Find where the given text appears and provide that cell's center as (x, y) coordinate. 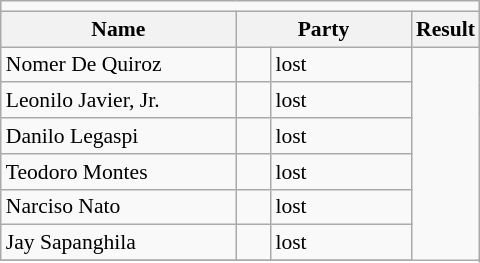
Narciso Nato (118, 207)
Danilo Legaspi (118, 136)
Party (324, 29)
Teodoro Montes (118, 172)
Jay Sapanghila (118, 243)
Name (118, 29)
Result (446, 29)
Leonilo Javier, Jr. (118, 101)
Nomer De Quiroz (118, 65)
